From the cell containing the given text, extract its center point as [X, Y] coordinate. 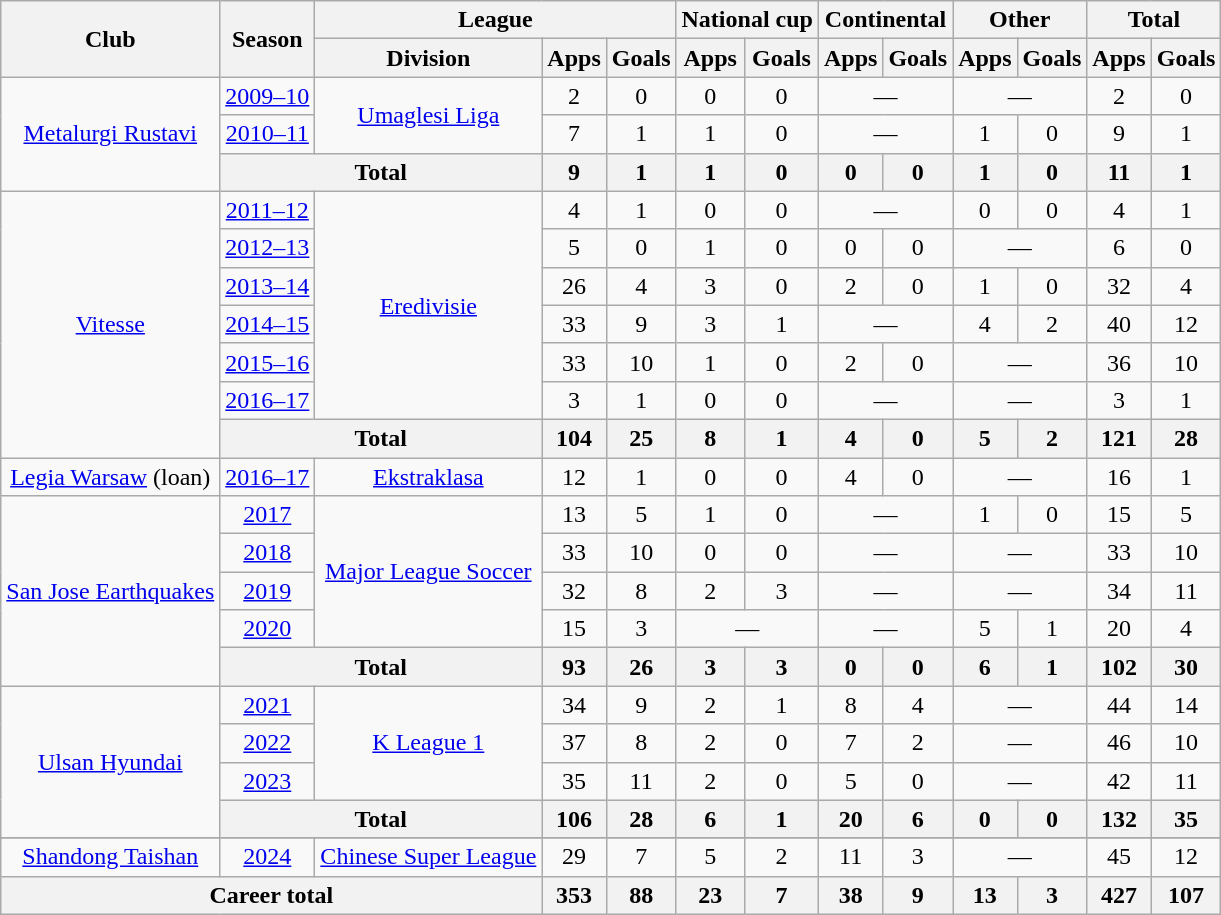
2017 [268, 515]
Shandong Taishan [110, 857]
427 [1119, 895]
Umaglesi Liga [428, 115]
2014–15 [268, 324]
29 [574, 857]
16 [1119, 477]
36 [1119, 362]
Division [428, 58]
2019 [268, 591]
25 [641, 438]
Club [110, 39]
45 [1119, 857]
Metalurgi Rustavi [110, 134]
Major League Soccer [428, 572]
National cup [747, 20]
14 [1186, 705]
Ulsan Hyundai [110, 762]
2012–13 [268, 248]
93 [574, 667]
2009–10 [268, 96]
38 [850, 895]
San Jose Earthquakes [110, 591]
2015–16 [268, 362]
30 [1186, 667]
106 [574, 819]
37 [574, 743]
Career total [272, 895]
Legia Warsaw (loan) [110, 477]
121 [1119, 438]
League [496, 20]
2023 [268, 781]
2021 [268, 705]
353 [574, 895]
42 [1119, 781]
44 [1119, 705]
Vitesse [110, 324]
104 [574, 438]
2010–11 [268, 134]
Continental [885, 20]
23 [710, 895]
107 [1186, 895]
2013–14 [268, 286]
2020 [268, 629]
88 [641, 895]
Eredivisie [428, 305]
2024 [268, 857]
2018 [268, 553]
K League 1 [428, 743]
102 [1119, 667]
Chinese Super League [428, 857]
40 [1119, 324]
Season [268, 39]
Other [1020, 20]
132 [1119, 819]
46 [1119, 743]
2022 [268, 743]
2011–12 [268, 210]
Ekstraklasa [428, 477]
